Pinpoint the cell where the given text exists, returning its [X, Y] midpoint coordinate. 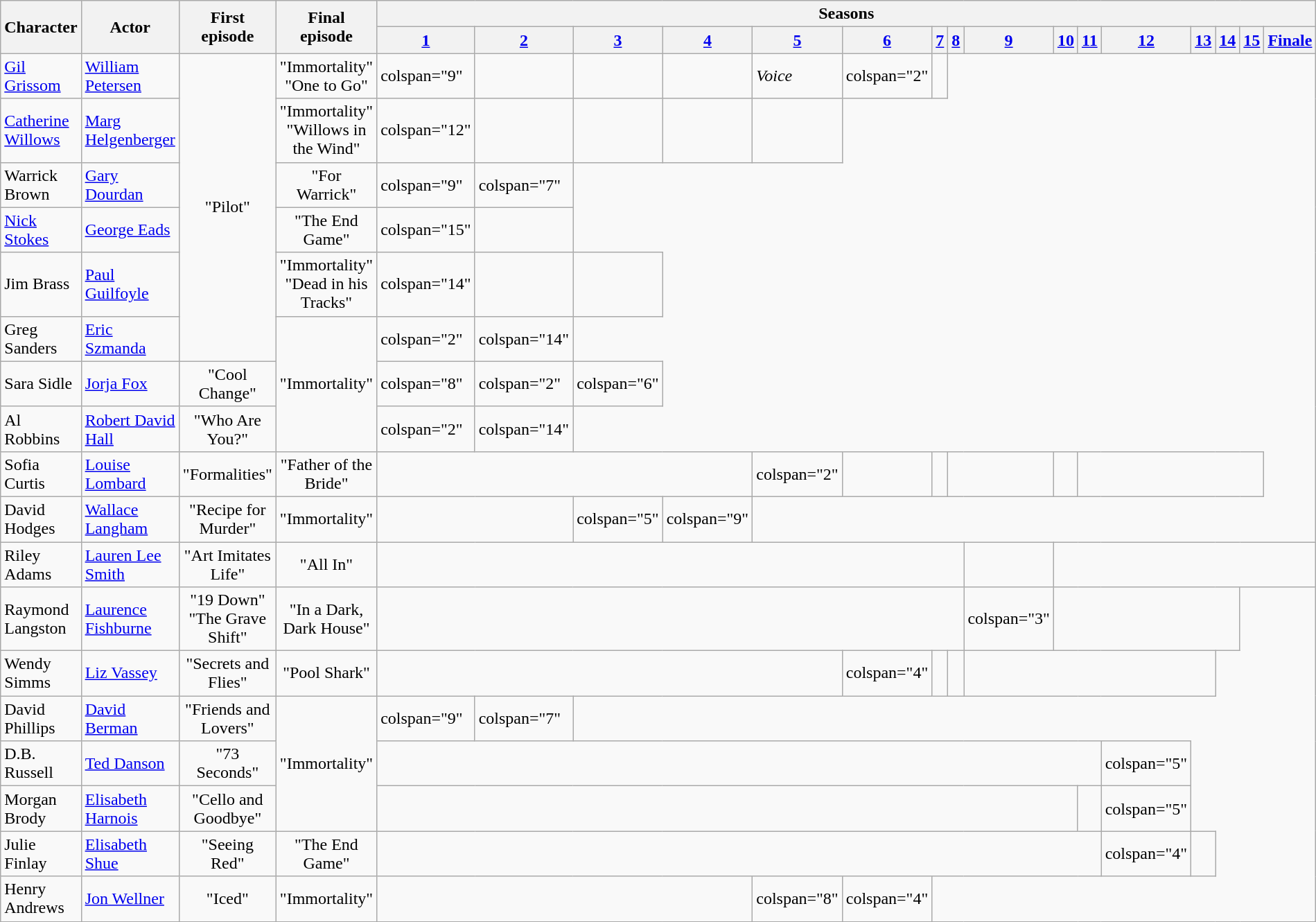
Riley Adams [41, 564]
"Cello and Goodbye" [227, 808]
"Immortality" "Willows in the Wind" [326, 130]
1 [426, 40]
9 [1009, 40]
"Who Are You?" [227, 428]
"Father of the Bride" [326, 474]
colspan="3" [1009, 619]
2 [524, 40]
Laurence Fishburne [130, 619]
William Petersen [130, 76]
Ted Danson [130, 764]
"Pilot" [227, 207]
colspan="15" [426, 230]
"Friends and Lovers" [227, 718]
Warrick Brown [41, 184]
David Phillips [41, 718]
Voice [798, 76]
Raymond Langston [41, 619]
10 [1066, 40]
14 [1228, 40]
3 [618, 40]
D.B. Russell [41, 764]
Gil Grissom [41, 76]
First episode [227, 27]
"In a Dark, Dark House" [326, 619]
Eric Szmanda [130, 338]
Nick Stokes [41, 230]
Julie Finlay [41, 854]
"Art Imitates Life" [227, 564]
Lauren Lee Smith [130, 564]
"Immortality" "One to Go" [326, 76]
colspan="12" [426, 130]
Robert David Hall [130, 428]
"Cool Change" [227, 384]
Catherine Willows [41, 130]
Elisabeth Harnois [130, 808]
Jon Wellner [130, 898]
Sara Sidle [41, 384]
"All In" [326, 564]
Character [41, 27]
Jim Brass [41, 284]
12 [1146, 40]
Final episode [326, 27]
11 [1089, 40]
Actor [130, 27]
Jorja Fox [130, 384]
Wendy Simms [41, 674]
Morgan Brody [41, 808]
7 [940, 40]
David Hodges [41, 519]
"19 Down" "The Grave Shift" [227, 619]
"Pool Shark" [326, 674]
David Berman [130, 718]
Elisabeth Shue [130, 854]
Marg Helgenberger [130, 130]
"Iced" [227, 898]
Paul Guilfoyle [130, 284]
6 [887, 40]
Al Robbins [41, 428]
"For Warrick" [326, 184]
Greg Sanders [41, 338]
Louise Lombard [130, 474]
"Recipe for Murder" [227, 519]
"Immortality" "Dead in his Tracks" [326, 284]
Sofia Curtis [41, 474]
"73 Seconds" [227, 764]
Finale [1290, 40]
George Eads [130, 230]
Gary Dourdan [130, 184]
"Formalities" [227, 474]
"Seeing Red" [227, 854]
Seasons [847, 14]
13 [1203, 40]
Wallace Langham [130, 519]
15 [1252, 40]
Henry Andrews [41, 898]
8 [956, 40]
4 [708, 40]
colspan="6" [618, 384]
"Secrets and Flies" [227, 674]
5 [798, 40]
Liz Vassey [130, 674]
